Scan for the cell matching the given text and deliver its (x, y) coordinate at center. 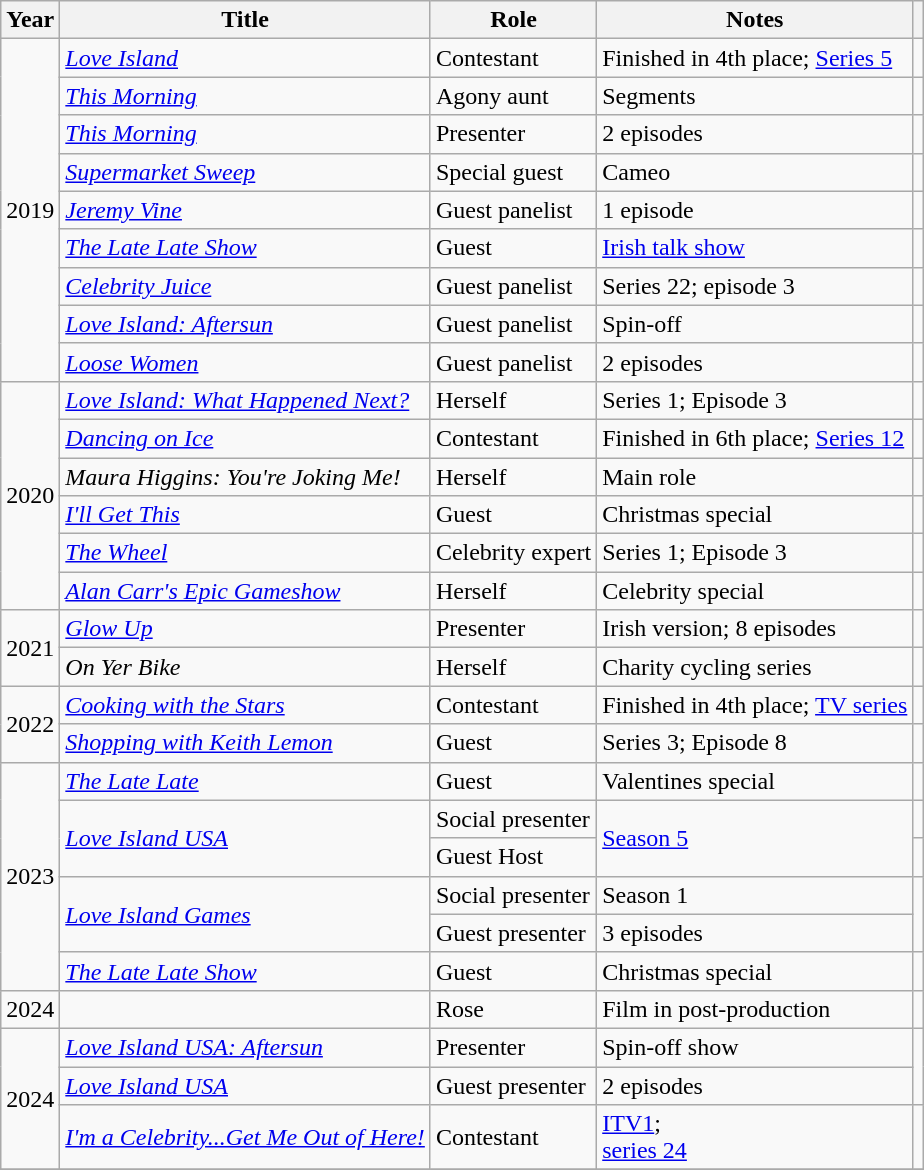
Love Island: What Happened Next? (246, 400)
Maura Higgins: You're Joking Me! (246, 477)
ITV1;series 24 (755, 1138)
Finished in 6th place; Series 12 (755, 438)
Series 22; episode 3 (755, 286)
Rose (513, 1009)
Series 3; Episode 8 (755, 743)
The Late Late (246, 781)
I'm a Celebrity...Get Me Out of Here! (246, 1138)
Guest Host (513, 857)
2021 (30, 648)
Dancing on Ice (246, 438)
Season 1 (755, 895)
Segments (755, 96)
Shopping with Keith Lemon (246, 743)
1 episode (755, 210)
Special guest (513, 172)
Jeremy Vine (246, 210)
Film in post-production (755, 1009)
2019 (30, 210)
Alan Carr's Epic Gameshow (246, 591)
Love Island USA: Aftersun (246, 1047)
Love Island Games (246, 914)
Supermarket Sweep (246, 172)
The Wheel (246, 553)
Celebrity special (755, 591)
Celebrity expert (513, 553)
Title (246, 20)
2020 (30, 495)
Irish version; 8 episodes (755, 629)
Notes (755, 20)
3 episodes (755, 933)
Cameo (755, 172)
Year (30, 20)
Cooking with the Stars (246, 705)
Glow Up (246, 629)
On Yer Bike (246, 667)
Season 5 (755, 838)
I'll Get This (246, 515)
Finished in 4th place; Series 5 (755, 58)
Loose Women (246, 362)
Main role (755, 477)
Agony aunt (513, 96)
Valentines special (755, 781)
Love Island (246, 58)
Irish talk show (755, 248)
Finished in 4th place; TV series (755, 705)
Celebrity Juice (246, 286)
Love Island: Aftersun (246, 324)
2022 (30, 724)
Spin-off show (755, 1047)
Spin-off (755, 324)
2023 (30, 876)
Charity cycling series (755, 667)
Role (513, 20)
